Return the (x, y) coordinate for the center point of the cell that contains the specified text.  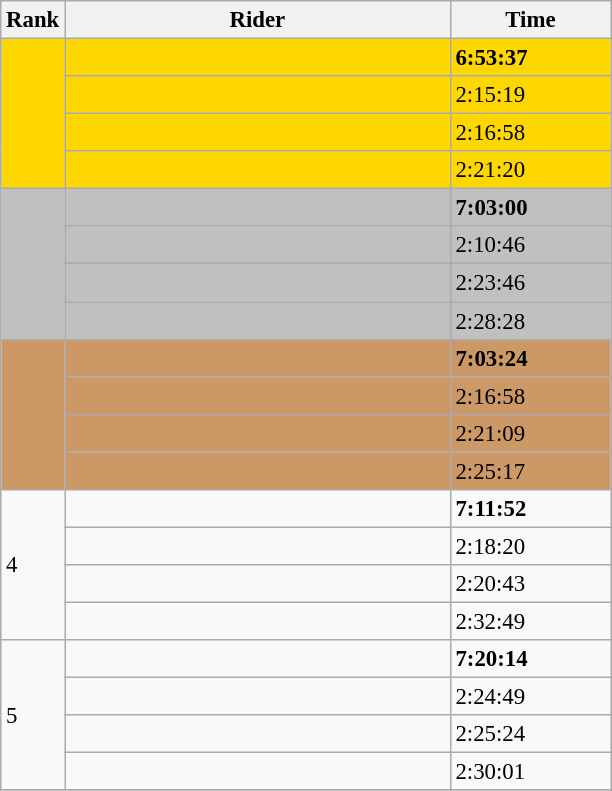
7:20:14 (530, 659)
2:25:17 (530, 471)
7:03:24 (530, 358)
2:24:49 (530, 697)
Rank (33, 20)
5 (33, 715)
Rider (258, 20)
2:15:19 (530, 95)
2:18:20 (530, 546)
6:53:37 (530, 58)
2:10:46 (530, 245)
2:28:28 (530, 321)
7:11:52 (530, 509)
2:30:01 (530, 772)
2:21:20 (530, 170)
2:23:46 (530, 283)
Time (530, 20)
7:03:00 (530, 208)
2:21:09 (530, 433)
2:20:43 (530, 584)
2:32:49 (530, 621)
2:25:24 (530, 734)
4 (33, 565)
